Scan for the cell matching the given text and deliver its (x, y) coordinate at center. 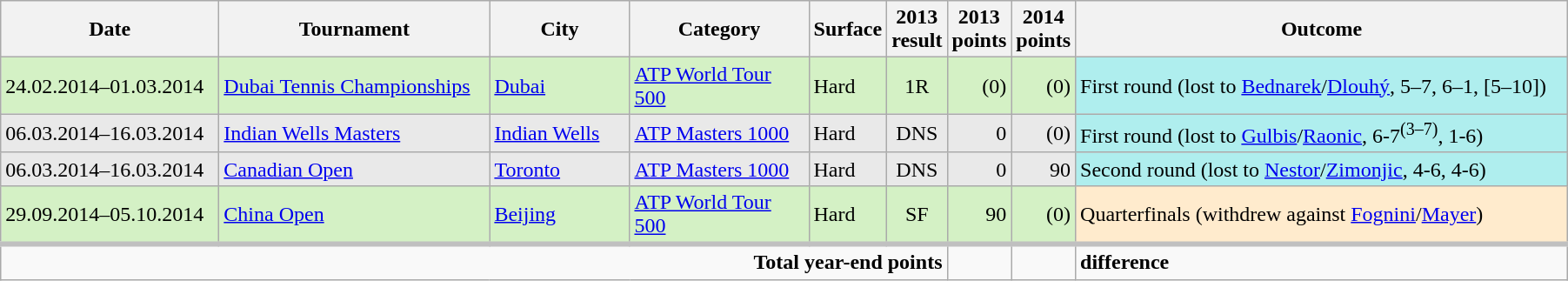
SF (917, 214)
Dubai (560, 85)
Second round (lost to Nestor/Zimonjic, 4-6, 4-6) (1322, 169)
Quarterfinals (withdrew against Fognini/Mayer) (1322, 214)
Canadian Open (355, 169)
Indian Wells Masters (355, 134)
City (560, 30)
China Open (355, 214)
Indian Wells (560, 134)
24.02.2014–01.03.2014 (110, 85)
difference (1322, 262)
Category (719, 30)
29.09.2014–05.10.2014 (110, 214)
Dubai Tennis Championships (355, 85)
Date (110, 30)
Outcome (1322, 30)
First round (lost to Bednarek/Dlouhý, 5–7, 6–1, [5–10]) (1322, 85)
2013 result (917, 30)
First round (lost to Gulbis/Raonic, 6-7(3–7), 1-6) (1322, 134)
Toronto (560, 169)
1R (917, 85)
Surface (848, 30)
2014 points (1044, 30)
2013 points (979, 30)
Tournament (355, 30)
Total year-end points (474, 262)
Beijing (560, 214)
